Output the (x, y) coordinate of the center of the cell containing the given text.  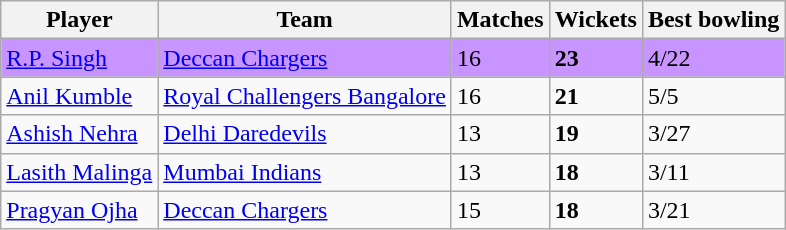
4/22 (713, 58)
Wickets (596, 20)
3/27 (713, 134)
Ashish Nehra (80, 134)
Royal Challengers Bangalore (305, 96)
Anil Kumble (80, 96)
Mumbai Indians (305, 172)
15 (500, 210)
3/11 (713, 172)
5/5 (713, 96)
Lasith Malinga (80, 172)
Best bowling (713, 20)
Pragyan Ojha (80, 210)
Player (80, 20)
19 (596, 134)
21 (596, 96)
Delhi Daredevils (305, 134)
3/21 (713, 210)
R.P. Singh (80, 58)
23 (596, 58)
Team (305, 20)
Matches (500, 20)
